Extract the (x, y) coordinate from the center of the cell holding the provided text.  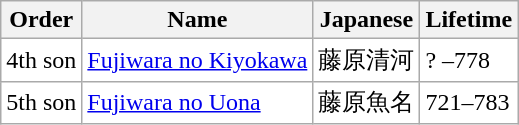
Lifetime (469, 20)
Japanese (366, 20)
藤原魚名 (366, 102)
5th son (42, 102)
4th son (42, 60)
721–783 (469, 102)
Fujiwara no Uona (198, 102)
Fujiwara no Kiyokawa (198, 60)
Name (198, 20)
藤原清河 (366, 60)
Order (42, 20)
? –778 (469, 60)
